Locate the cell with the specified text and output its (x, y) center coordinate. 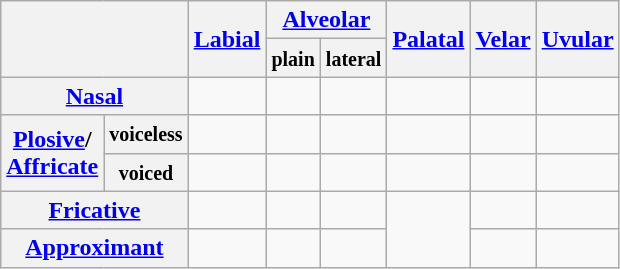
Alveolar (326, 20)
Velar (503, 39)
voiced (146, 172)
Nasal (94, 96)
voiceless (146, 134)
plain (293, 58)
Approximant (94, 248)
Fricative (94, 210)
Palatal (428, 39)
Uvular (578, 39)
lateral (354, 58)
Plosive/Affricate (52, 153)
Labial (227, 39)
